Capture the cell that displays the provided text and extract its (X, Y) central coordinate. 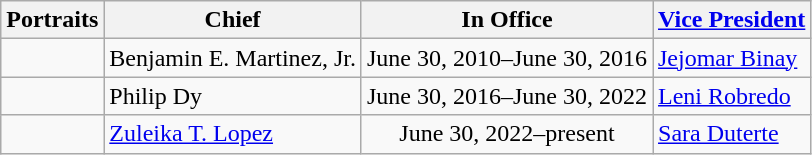
June 30, 2022–present (506, 134)
Philip Dy (233, 96)
Benjamin E. Martinez, Jr. (233, 58)
Zuleika T. Lopez (233, 134)
Chief (233, 20)
Portraits (52, 20)
Sara Duterte (731, 134)
Vice President (731, 20)
Jejomar Binay (731, 58)
Leni Robredo (731, 96)
June 30, 2010–June 30, 2016 (506, 58)
June 30, 2016–June 30, 2022 (506, 96)
In Office (506, 20)
